Capture the cell that displays the provided text and extract its (X, Y) central coordinate. 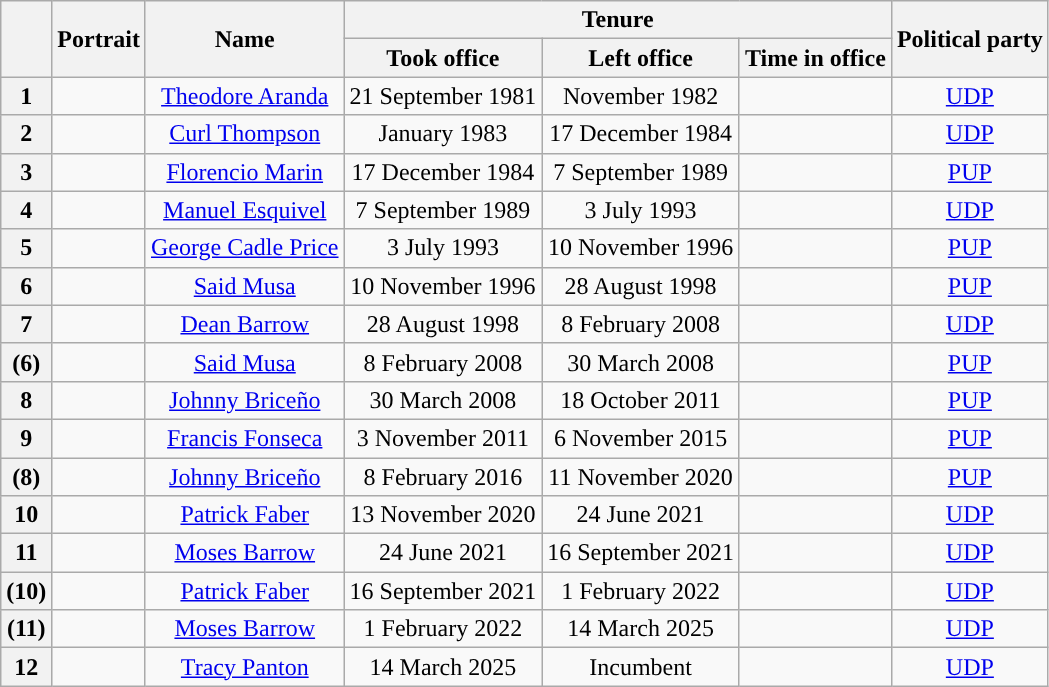
11 November 2020 (641, 477)
Portrait (99, 39)
Theodore Aranda (244, 96)
(6) (26, 362)
7 (26, 324)
4 (26, 210)
George Cadle Price (244, 248)
November 1982 (641, 96)
Tracy Panton (244, 667)
Curl Thompson (244, 134)
13 November 2020 (443, 515)
10 (26, 515)
8 (26, 400)
(11) (26, 629)
18 October 2011 (641, 400)
5 (26, 248)
Name (244, 39)
12 (26, 667)
Left office (641, 58)
(10) (26, 591)
Florencio Marin (244, 172)
3 November 2011 (443, 438)
6 November 2015 (641, 438)
9 (26, 438)
8 February 2016 (443, 477)
Time in office (815, 58)
2 (26, 134)
21 September 1981 (443, 96)
Took office (443, 58)
Political party (970, 39)
Dean Barrow (244, 324)
1 (26, 96)
Incumbent (641, 667)
Francis Fonseca (244, 438)
Manuel Esquivel (244, 210)
6 (26, 286)
Tenure (618, 20)
11 (26, 553)
January 1983 (443, 134)
3 (26, 172)
(8) (26, 477)
